Find where the given text appears and provide that cell's center as (X, Y) coordinate. 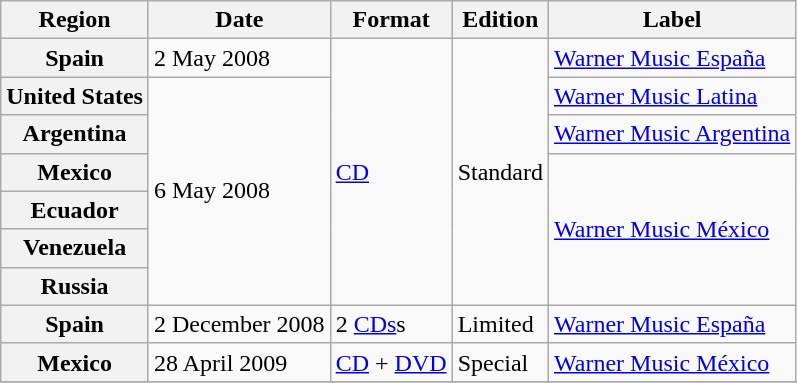
CD + DVD (391, 362)
United States (75, 96)
2 May 2008 (239, 58)
Standard (500, 172)
CD (391, 172)
Limited (500, 324)
Venezuela (75, 248)
Ecuador (75, 210)
6 May 2008 (239, 191)
Edition (500, 20)
Special (500, 362)
Format (391, 20)
Russia (75, 286)
Label (672, 20)
Argentina (75, 134)
Warner Music Latina (672, 96)
2 CDss (391, 324)
Date (239, 20)
Region (75, 20)
28 April 2009 (239, 362)
2 December 2008 (239, 324)
Warner Music Argentina (672, 134)
